Capture the cell that displays the provided text and extract its (x, y) central coordinate. 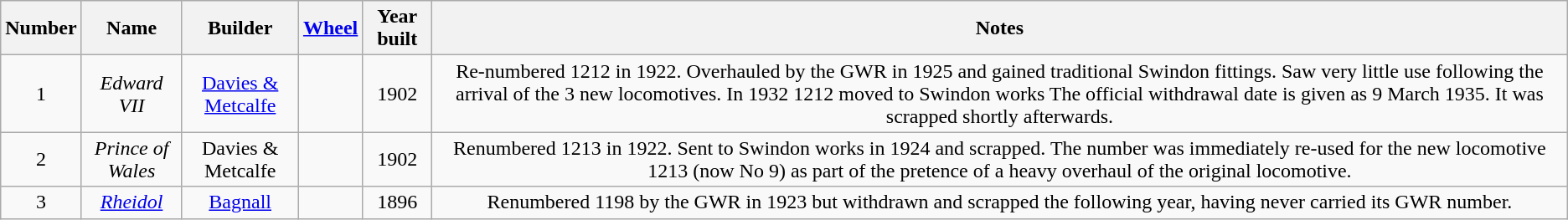
Bagnall (240, 202)
Year built (397, 28)
Notes (1000, 28)
3 (41, 202)
Renumbered 1198 by the GWR in 1923 but withdrawn and scrapped the following year, having never carried its GWR number. (1000, 202)
Rheidol (132, 202)
Builder (240, 28)
1 (41, 94)
1896 (397, 202)
Edward VII (132, 94)
Prince of Wales (132, 159)
Name (132, 28)
2 (41, 159)
Wheel (330, 28)
Number (41, 28)
